Return (x, y) of the center of cell containing provided text 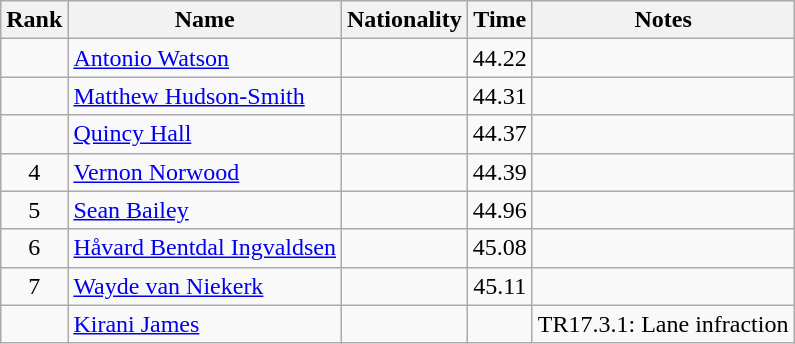
Notes (663, 20)
44.37 (500, 134)
6 (34, 248)
Rank (34, 20)
44.96 (500, 210)
Vernon Norwood (205, 172)
45.08 (500, 248)
45.11 (500, 286)
Antonio Watson (205, 58)
44.31 (500, 96)
Nationality (405, 20)
Matthew Hudson-Smith (205, 96)
5 (34, 210)
Kirani James (205, 324)
4 (34, 172)
Quincy Hall (205, 134)
Wayde van Niekerk (205, 286)
7 (34, 286)
Sean Bailey (205, 210)
44.39 (500, 172)
Time (500, 20)
Name (205, 20)
44.22 (500, 58)
TR17.3.1: Lane infraction (663, 324)
Håvard Bentdal Ingvaldsen (205, 248)
